Detect which cell encompasses the target text, then output its [X, Y] center coordinate. 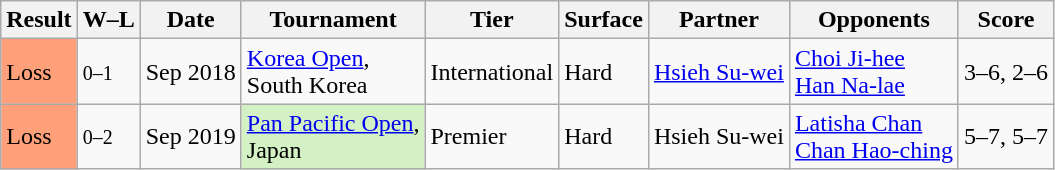
Choi Ji-hee Han Na-lae [874, 72]
International [492, 72]
Latisha Chan Chan Hao-ching [874, 136]
Korea Open, South Korea [333, 72]
W–L [108, 20]
5–7, 5–7 [1006, 136]
Tier [492, 20]
Opponents [874, 20]
Surface [604, 20]
Date [190, 20]
Score [1006, 20]
3–6, 2–6 [1006, 72]
Pan Pacific Open, Japan [333, 136]
Sep 2018 [190, 72]
Result [39, 20]
0–1 [108, 72]
Sep 2019 [190, 136]
Premier [492, 136]
Partner [718, 20]
0–2 [108, 136]
Tournament [333, 20]
